Pinpoint the cell where the given text exists, returning its [x, y] midpoint coordinate. 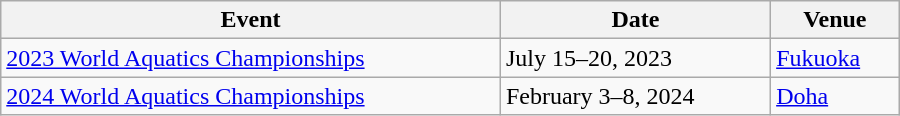
July 15–20, 2023 [635, 58]
Doha [836, 96]
2024 World Aquatics Championships [251, 96]
Venue [836, 20]
Event [251, 20]
Date [635, 20]
2023 World Aquatics Championships [251, 58]
Fukuoka [836, 58]
February 3–8, 2024 [635, 96]
